From the cell containing the given text, extract its center point as [x, y] coordinate. 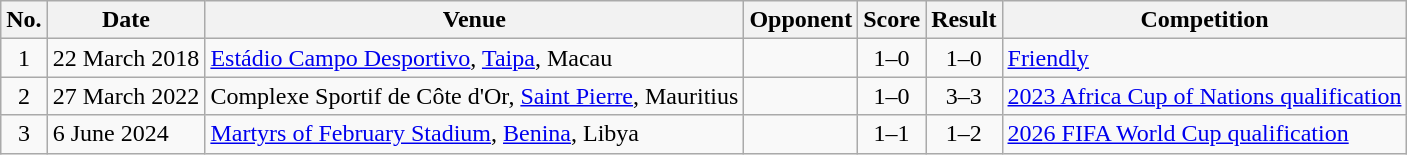
Venue [474, 20]
2023 Africa Cup of Nations qualification [1204, 96]
Estádio Campo Desportivo, Taipa, Macau [474, 58]
1–1 [892, 134]
Friendly [1204, 58]
Score [892, 20]
3–3 [964, 96]
Result [964, 20]
Complexe Sportif de Côte d'Or, Saint Pierre, Mauritius [474, 96]
No. [24, 20]
27 March 2022 [126, 96]
6 June 2024 [126, 134]
22 March 2018 [126, 58]
2 [24, 96]
1 [24, 58]
2026 FIFA World Cup qualification [1204, 134]
3 [24, 134]
Competition [1204, 20]
1–2 [964, 134]
Martyrs of February Stadium, Benina, Libya [474, 134]
Opponent [801, 20]
Date [126, 20]
